Search for the cell housing the specified text and yield its [X, Y] center coordinate. 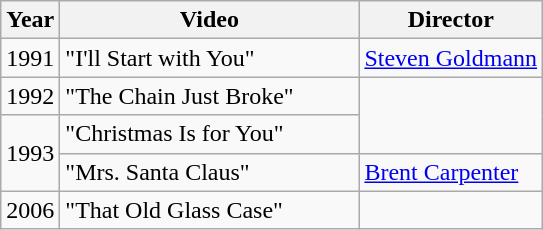
Video [210, 20]
1993 [30, 153]
"That Old Glass Case" [210, 210]
"I'll Start with You" [210, 58]
Brent Carpenter [451, 172]
1991 [30, 58]
2006 [30, 210]
"Mrs. Santa Claus" [210, 172]
Year [30, 20]
"The Chain Just Broke" [210, 96]
Steven Goldmann [451, 58]
"Christmas Is for You" [210, 134]
1992 [30, 96]
Director [451, 20]
